Provide the (X, Y) coordinate of the cell's center where the given text is located.  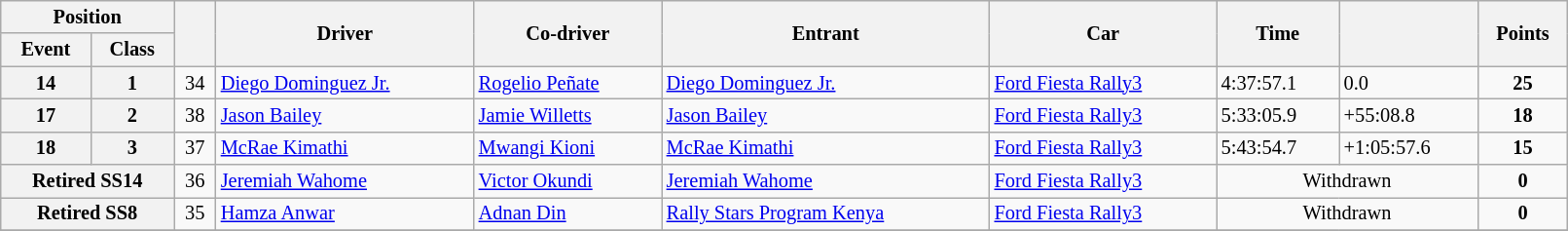
Rally Stars Program Kenya (825, 213)
Car (1104, 33)
Points (1522, 33)
37 (195, 148)
+1:05:57.6 (1409, 148)
15 (1522, 148)
Co-driver (568, 33)
35 (195, 213)
Time (1278, 33)
1 (132, 83)
3 (132, 148)
Adnan Din (568, 213)
Event (46, 50)
Mwangi Kioni (568, 148)
34 (195, 83)
38 (195, 115)
17 (46, 115)
5:33:05.9 (1278, 115)
25 (1522, 83)
36 (195, 181)
Retired SS8 (88, 213)
Position (88, 17)
Class (132, 50)
Rogelio Peñate (568, 83)
5:43:54.7 (1278, 148)
Entrant (825, 33)
Driver (345, 33)
Hamza Anwar (345, 213)
+55:08.8 (1409, 115)
4:37:57.1 (1278, 83)
Jamie Willetts (568, 115)
14 (46, 83)
0.0 (1409, 83)
Victor Okundi (568, 181)
Retired SS14 (88, 181)
2 (132, 115)
